Return the [x, y] coordinate for the center point of the cell that contains the specified text.  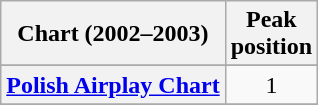
1 [271, 85]
Peakposition [271, 34]
Chart (2002–2003) [113, 34]
Polish Airplay Chart [113, 85]
